Pinpoint the cell where the given text exists, returning its (x, y) midpoint coordinate. 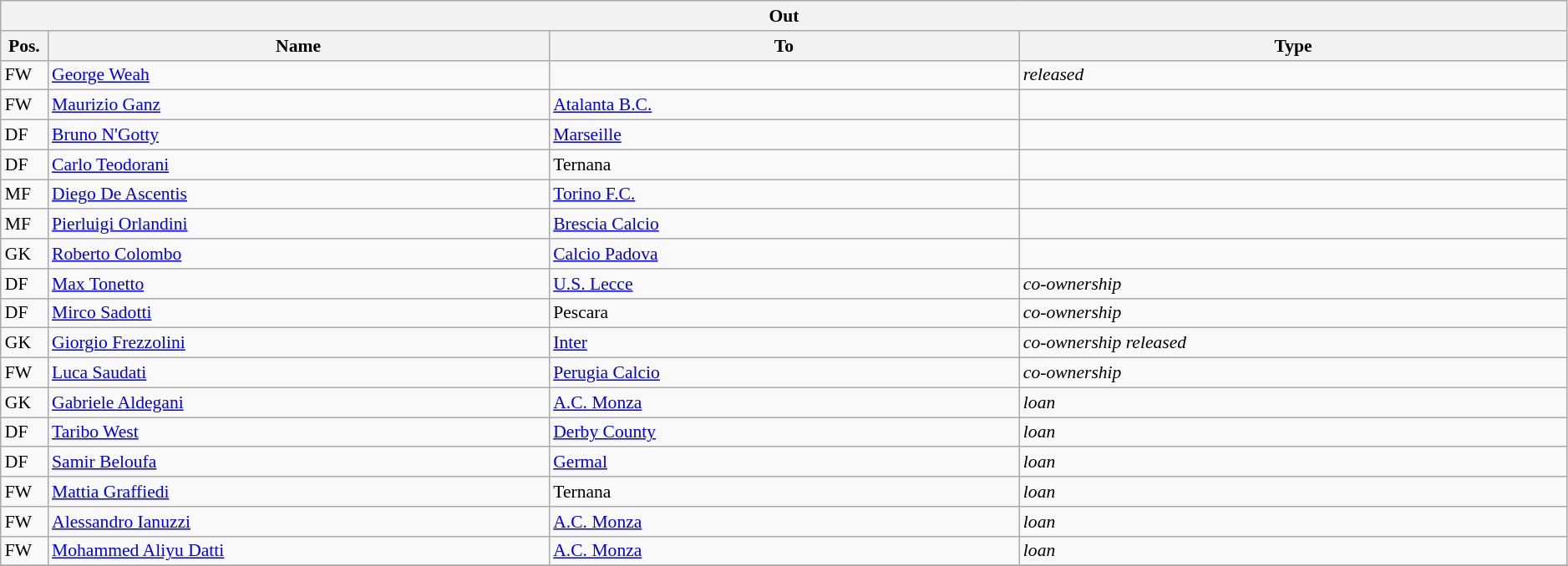
Derby County (784, 432)
released (1293, 75)
Germal (784, 462)
Perugia Calcio (784, 373)
Pescara (784, 313)
To (784, 46)
Gabriele Aldegani (298, 402)
Type (1293, 46)
Giorgio Frezzolini (298, 343)
Torino F.C. (784, 195)
Brescia Calcio (784, 225)
George Weah (298, 75)
Mohammed Aliyu Datti (298, 551)
Out (784, 16)
Roberto Colombo (298, 254)
Mattia Graffiedi (298, 492)
Samir Beloufa (298, 462)
Carlo Teodorani (298, 164)
Inter (784, 343)
co-ownership released (1293, 343)
Bruno N'Gotty (298, 135)
Maurizio Ganz (298, 105)
Max Tonetto (298, 284)
Pierluigi Orlandini (298, 225)
Marseille (784, 135)
Calcio Padova (784, 254)
Luca Saudati (298, 373)
Atalanta B.C. (784, 105)
Diego De Ascentis (298, 195)
Pos. (24, 46)
U.S. Lecce (784, 284)
Name (298, 46)
Taribo West (298, 432)
Alessandro Ianuzzi (298, 522)
Mirco Sadotti (298, 313)
